From the cell containing the given text, extract its center point as [X, Y] coordinate. 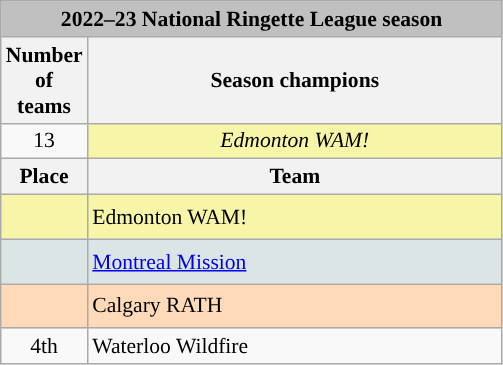
Montreal Mission [294, 262]
4th [44, 347]
Calgary RATH [294, 306]
Team [294, 177]
Number of teams [44, 80]
13 [44, 141]
Waterloo Wildfire [294, 347]
2022–23 National Ringette League season [252, 19]
Place [44, 177]
Season champions [294, 80]
